From the cell containing the given text, extract its center point as (x, y) coordinate. 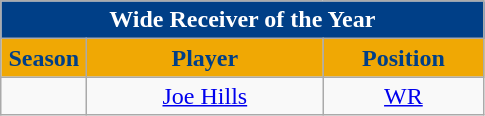
Season (44, 58)
Wide Receiver of the Year (242, 20)
Joe Hills (205, 96)
Player (205, 58)
Position (404, 58)
WR (404, 96)
